Extract the [X, Y] coordinate from the center of the cell holding the provided text.  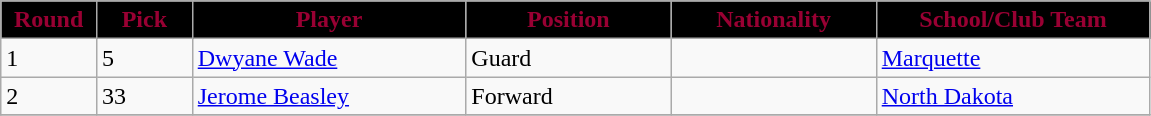
Round [49, 20]
School/Club Team [1013, 20]
Guard [568, 58]
Player [329, 20]
North Dakota [1013, 96]
Dwyane Wade [329, 58]
1 [49, 58]
33 [144, 96]
5 [144, 58]
Forward [568, 96]
Marquette [1013, 58]
Nationality [774, 20]
Pick [144, 20]
Position [568, 20]
2 [49, 96]
Jerome Beasley [329, 96]
